Output the (x, y) coordinate of the center of the cell containing the given text.  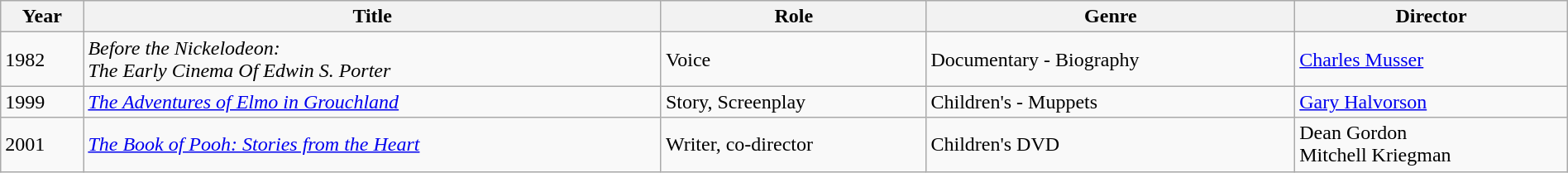
Writer, co-director (793, 144)
Year (42, 17)
Director (1432, 17)
Charles Musser (1432, 60)
Gary Halvorson (1432, 102)
Documentary - Biography (1111, 60)
Role (793, 17)
The Book of Pooh: Stories from the Heart (372, 144)
1982 (42, 60)
Before the Nickelodeon: The Early Cinema Of Edwin S. Porter (372, 60)
1999 (42, 102)
Dean Gordon Mitchell Kriegman (1432, 144)
Children's DVD (1111, 144)
Story, Screenplay (793, 102)
Genre (1111, 17)
2001 (42, 144)
The Adventures of Elmo in Grouchland (372, 102)
Title (372, 17)
Children's - Muppets (1111, 102)
Voice (793, 60)
